Provide the [x, y] coordinate of the cell's center where the given text is located.  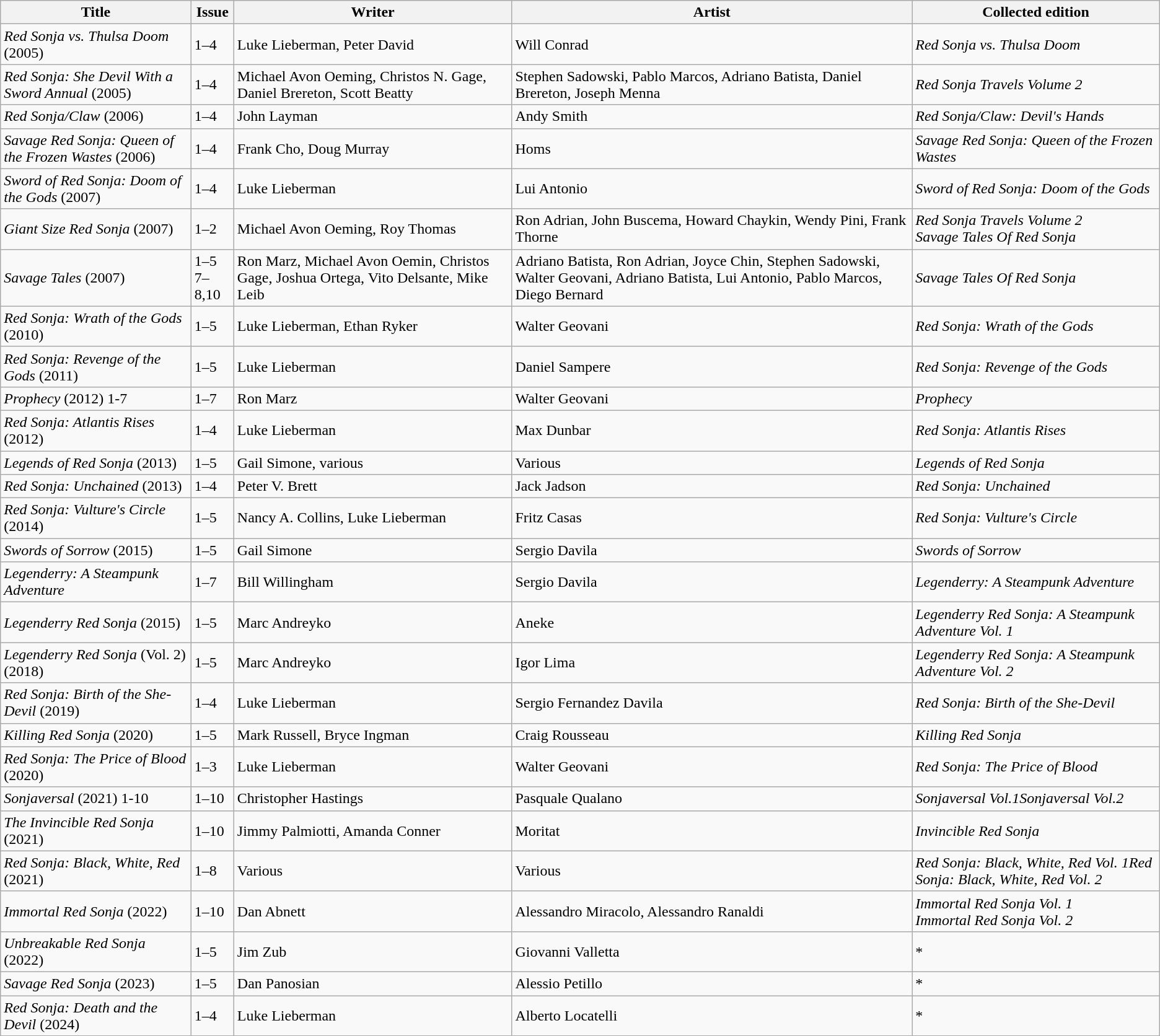
Red Sonja: Death and the Devil (2024) [95, 1015]
Sonjaversal Vol.1Sonjaversal Vol.2 [1036, 799]
Jimmy Palmiotti, Amanda Conner [373, 830]
Igor Lima [712, 663]
Red Sonja vs. Thulsa Doom (2005) [95, 45]
Red Sonja: Revenge of the Gods (2011) [95, 367]
Michael Avon Oeming, Roy Thomas [373, 229]
Red Sonja: The Price of Blood [1036, 767]
Red Sonja: Vulture's Circle [1036, 518]
Savage Tales Of Red Sonja [1036, 278]
Killing Red Sonja (2020) [95, 735]
Savage Red Sonja (2023) [95, 983]
Michael Avon Oeming, Christos N. Gage, Daniel Brereton, Scott Beatty [373, 84]
Jim Zub [373, 952]
Savage Red Sonja: Queen of the Frozen Wastes [1036, 149]
Red Sonja: Atlantis Rises (2012) [95, 430]
Savage Tales (2007) [95, 278]
Craig Rousseau [712, 735]
Ron Marz, Michael Avon Oemin, Christos Gage, Joshua Ortega, Vito Delsante, Mike Leib [373, 278]
Dan Panosian [373, 983]
Homs [712, 149]
Gail Simone, various [373, 463]
Red Sonja: The Price of Blood (2020) [95, 767]
Immortal Red Sonja (2022) [95, 911]
Invincible Red Sonja [1036, 830]
Legends of Red Sonja (2013) [95, 463]
Red Sonja Travels Volume 2 [1036, 84]
Red Sonja/Claw: Devil's Hands [1036, 116]
Frank Cho, Doug Murray [373, 149]
Dan Abnett [373, 911]
Swords of Sorrow (2015) [95, 550]
Aneke [712, 622]
Prophecy (2012) 1-7 [95, 398]
Fritz Casas [712, 518]
Unbreakable Red Sonja (2022) [95, 952]
Sword of Red Sonja: Doom of the Gods [1036, 188]
Will Conrad [712, 45]
Title [95, 12]
Giant Size Red Sonja (2007) [95, 229]
Giovanni Valletta [712, 952]
John Layman [373, 116]
Andy Smith [712, 116]
Moritat [712, 830]
Red Sonja: Birth of the She-Devil [1036, 703]
Red Sonja: Vulture's Circle (2014) [95, 518]
Sergio Fernandez Davila [712, 703]
Pasquale Qualano [712, 799]
Ron Adrian, John Buscema, Howard Chaykin, Wendy Pini, Frank Thorne [712, 229]
1–3 [212, 767]
Killing Red Sonja [1036, 735]
Savage Red Sonja: Queen of the Frozen Wastes (2006) [95, 149]
Red Sonja: Black, White, Red Vol. 1Red Sonja: Black, White, Red Vol. 2 [1036, 871]
Red Sonja: Wrath of the Gods [1036, 326]
Immortal Red Sonja Vol. 1Immortal Red Sonja Vol. 2 [1036, 911]
Red Sonja: Black, White, Red (2021) [95, 871]
Artist [712, 12]
The Invincible Red Sonja (2021) [95, 830]
Jack Jadson [712, 486]
Red Sonja Travels Volume 2Savage Tales Of Red Sonja [1036, 229]
Red Sonja: Atlantis Rises [1036, 430]
Christopher Hastings [373, 799]
Alessandro Miracolo, Alessandro Ranaldi [712, 911]
Stephen Sadowski, Pablo Marcos, Adriano Batista, Daniel Brereton, Joseph Menna [712, 84]
Legenderry Red Sonja: A Steampunk Adventure Vol. 1 [1036, 622]
Nancy A. Collins, Luke Lieberman [373, 518]
Legends of Red Sonja [1036, 463]
Bill Willingham [373, 582]
Mark Russell, Bryce Ingman [373, 735]
Red Sonja: Unchained [1036, 486]
Alessio Petillo [712, 983]
Prophecy [1036, 398]
Red Sonja: Unchained (2013) [95, 486]
Lui Antonio [712, 188]
Alberto Locatelli [712, 1015]
1–57–8,10 [212, 278]
Max Dunbar [712, 430]
Writer [373, 12]
1–8 [212, 871]
Legenderry Red Sonja (Vol. 2) (2018) [95, 663]
Red Sonja: She Devil With a Sword Annual (2005) [95, 84]
Collected edition [1036, 12]
1–2 [212, 229]
Ron Marz [373, 398]
Luke Lieberman, Peter David [373, 45]
Red Sonja: Wrath of the Gods (2010) [95, 326]
Legenderry Red Sonja (2015) [95, 622]
Red Sonja/Claw (2006) [95, 116]
Daniel Sampere [712, 367]
Issue [212, 12]
Adriano Batista, Ron Adrian, Joyce Chin, Stephen Sadowski, Walter Geovani, Adriano Batista, Lui Antonio, Pablo Marcos, Diego Bernard [712, 278]
Luke Lieberman, Ethan Ryker [373, 326]
Sword of Red Sonja: Doom of the Gods (2007) [95, 188]
Legenderry Red Sonja: A Steampunk Adventure Vol. 2 [1036, 663]
Gail Simone [373, 550]
Swords of Sorrow [1036, 550]
Red Sonja vs. Thulsa Doom [1036, 45]
Red Sonja: Revenge of the Gods [1036, 367]
Red Sonja: Birth of the She-Devil (2019) [95, 703]
Peter V. Brett [373, 486]
Sonjaversal (2021) 1-10 [95, 799]
